Return the (x, y) coordinate for the center point of the cell that contains the specified text.  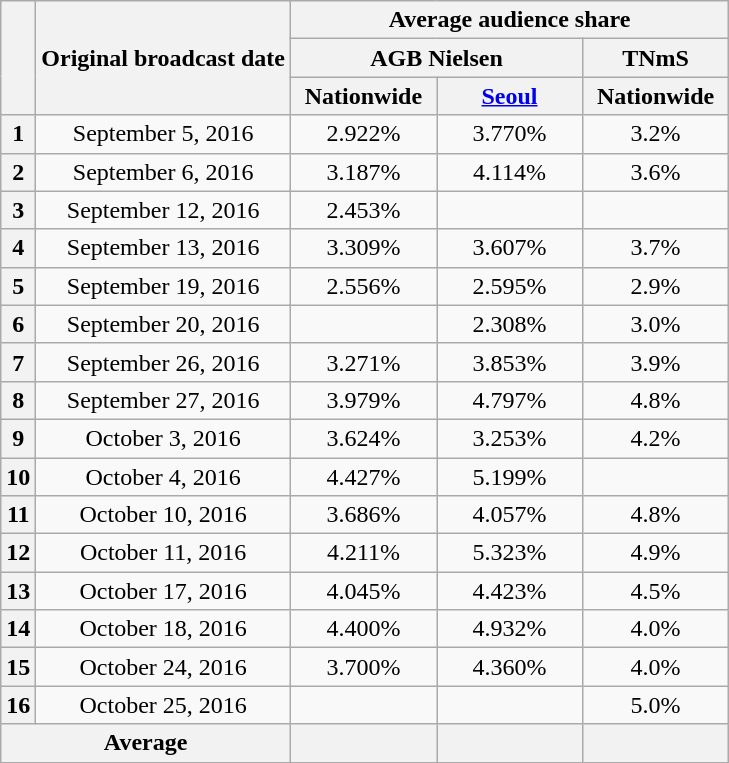
3.853% (509, 362)
4.932% (509, 629)
September 26, 2016 (164, 362)
October 3, 2016 (164, 438)
3.6% (656, 172)
2.595% (509, 286)
2.922% (363, 134)
3.187% (363, 172)
6 (18, 324)
September 19, 2016 (164, 286)
September 12, 2016 (164, 210)
2.9% (656, 286)
14 (18, 629)
September 5, 2016 (164, 134)
3.2% (656, 134)
8 (18, 400)
10 (18, 477)
3.7% (656, 248)
4.797% (509, 400)
3.770% (509, 134)
October 4, 2016 (164, 477)
3.686% (363, 515)
5.0% (656, 705)
3.9% (656, 362)
5 (18, 286)
October 25, 2016 (164, 705)
Seoul (509, 96)
AGB Nielsen (436, 58)
October 18, 2016 (164, 629)
2.556% (363, 286)
4.400% (363, 629)
October 11, 2016 (164, 553)
4.045% (363, 591)
October 17, 2016 (164, 591)
3 (18, 210)
September 13, 2016 (164, 248)
12 (18, 553)
3.309% (363, 248)
5.199% (509, 477)
3.700% (363, 667)
3.979% (363, 400)
2.308% (509, 324)
9 (18, 438)
3.624% (363, 438)
3.253% (509, 438)
4.211% (363, 553)
11 (18, 515)
September 20, 2016 (164, 324)
4 (18, 248)
4.360% (509, 667)
16 (18, 705)
2.453% (363, 210)
4.2% (656, 438)
October 10, 2016 (164, 515)
4.114% (509, 172)
5.323% (509, 553)
September 6, 2016 (164, 172)
Average audience share (509, 20)
Average (146, 743)
15 (18, 667)
1 (18, 134)
3.0% (656, 324)
3.271% (363, 362)
4.057% (509, 515)
October 24, 2016 (164, 667)
4.9% (656, 553)
Original broadcast date (164, 58)
13 (18, 591)
4.5% (656, 591)
7 (18, 362)
TNmS (656, 58)
September 27, 2016 (164, 400)
3.607% (509, 248)
2 (18, 172)
4.423% (509, 591)
4.427% (363, 477)
